Find where the given text appears and provide that cell's center as [X, Y] coordinate. 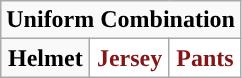
Pants [204, 58]
Uniform Combination [121, 20]
Jersey [130, 58]
Helmet [46, 58]
